Search for the cell housing the specified text and yield its [X, Y] center coordinate. 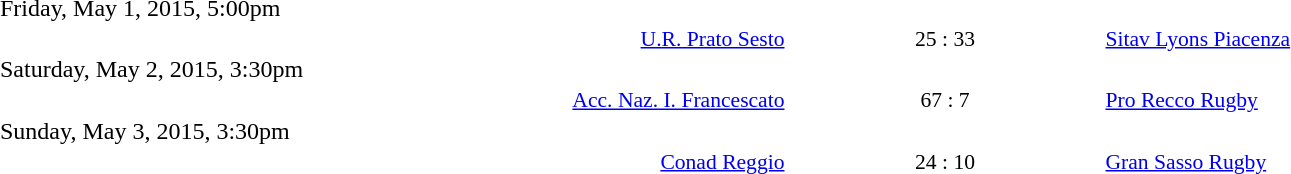
67 : 7 [946, 100]
25 : 33 [946, 38]
